Pinpoint the cell where the given text exists, returning its [X, Y] midpoint coordinate. 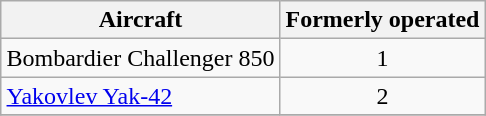
Aircraft [140, 20]
Formerly operated [382, 20]
Bombardier Challenger 850 [140, 58]
Yakovlev Yak-42 [140, 96]
1 [382, 58]
2 [382, 96]
